Return the (X, Y) coordinate for the center point of the cell that contains the specified text.  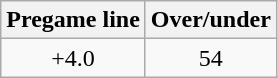
Pregame line (74, 20)
54 (210, 58)
Over/under (210, 20)
+4.0 (74, 58)
